Return (x, y) of the center of cell containing provided text 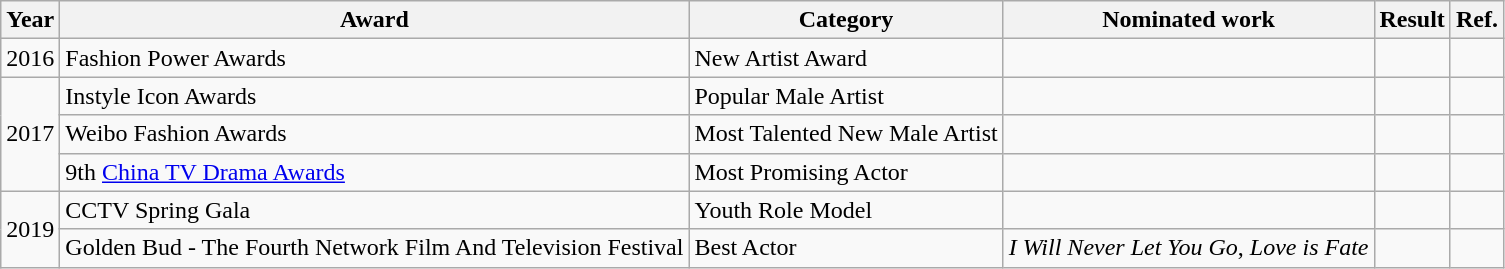
Category (846, 20)
Weibo Fashion Awards (374, 134)
2017 (30, 134)
2019 (30, 229)
Most Talented New Male Artist (846, 134)
Best Actor (846, 248)
Year (30, 20)
2016 (30, 58)
Most Promising Actor (846, 172)
Result (1412, 20)
9th China TV Drama Awards (374, 172)
Fashion Power Awards (374, 58)
CCTV Spring Gala (374, 210)
Nominated work (1188, 20)
I Will Never Let You Go, Love is Fate (1188, 248)
Award (374, 20)
Instyle Icon Awards (374, 96)
Popular Male Artist (846, 96)
Golden Bud - The Fourth Network Film And Television Festival (374, 248)
Ref. (1476, 20)
New Artist Award (846, 58)
Youth Role Model (846, 210)
